Capture the cell that displays the provided text and extract its [X, Y] central coordinate. 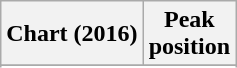
Peak position [189, 34]
Chart (2016) [72, 34]
